Output the [X, Y] coordinate of the center of the cell containing the given text.  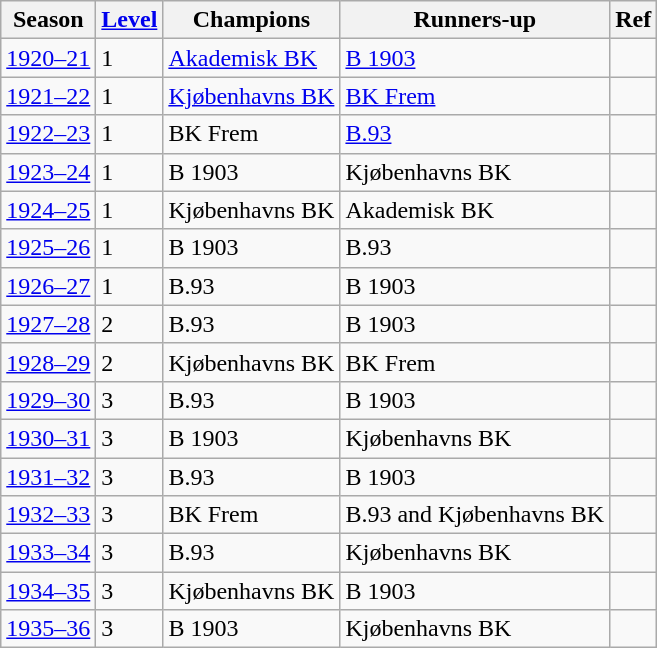
Runners-up [475, 20]
1926–27 [48, 286]
1929–30 [48, 400]
1930–31 [48, 438]
1934–35 [48, 591]
1922–23 [48, 134]
Level [130, 20]
1927–28 [48, 324]
1931–32 [48, 477]
1923–24 [48, 172]
1925–26 [48, 248]
1932–33 [48, 515]
1924–25 [48, 210]
1933–34 [48, 553]
Ref [634, 20]
1920–21 [48, 58]
1935–36 [48, 629]
B.93 and Kjøbenhavns BK [475, 515]
Champions [252, 20]
1921–22 [48, 96]
Season [48, 20]
1928–29 [48, 362]
